Search for the cell housing the specified text and yield its [x, y] center coordinate. 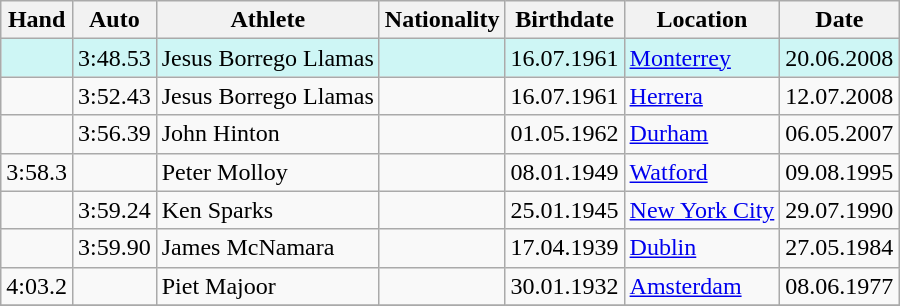
12.07.2008 [840, 96]
30.01.1932 [564, 286]
09.08.1995 [840, 172]
29.07.1990 [840, 210]
Location [702, 20]
Watford [702, 172]
New York City [702, 210]
17.04.1939 [564, 248]
08.01.1949 [564, 172]
Amsterdam [702, 286]
Piet Majoor [268, 286]
Monterrey [702, 58]
Peter Molloy [268, 172]
Birthdate [564, 20]
01.05.1962 [564, 134]
Herrera [702, 96]
27.05.1984 [840, 248]
Nationality [442, 20]
Hand [37, 20]
Durham [702, 134]
06.05.2007 [840, 134]
3:52.43 [114, 96]
3:59.24 [114, 210]
4:03.2 [37, 286]
3:48.53 [114, 58]
3:59.90 [114, 248]
Ken Sparks [268, 210]
Date [840, 20]
James McNamara [268, 248]
Dublin [702, 248]
John Hinton [268, 134]
20.06.2008 [840, 58]
25.01.1945 [564, 210]
08.06.1977 [840, 286]
3:56.39 [114, 134]
3:58.3 [37, 172]
Athlete [268, 20]
Auto [114, 20]
